Return [x, y] of the center of cell containing provided text 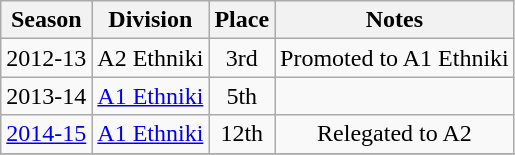
Relegated to A2 [395, 134]
2014-15 [46, 134]
A2 Ethniki [150, 58]
Notes [395, 20]
Promoted to A1 Ethniki [395, 58]
Division [150, 20]
3rd [242, 58]
12th [242, 134]
2012-13 [46, 58]
Season [46, 20]
5th [242, 96]
Place [242, 20]
2013-14 [46, 96]
